Locate the cell with the specified text and output its (X, Y) center coordinate. 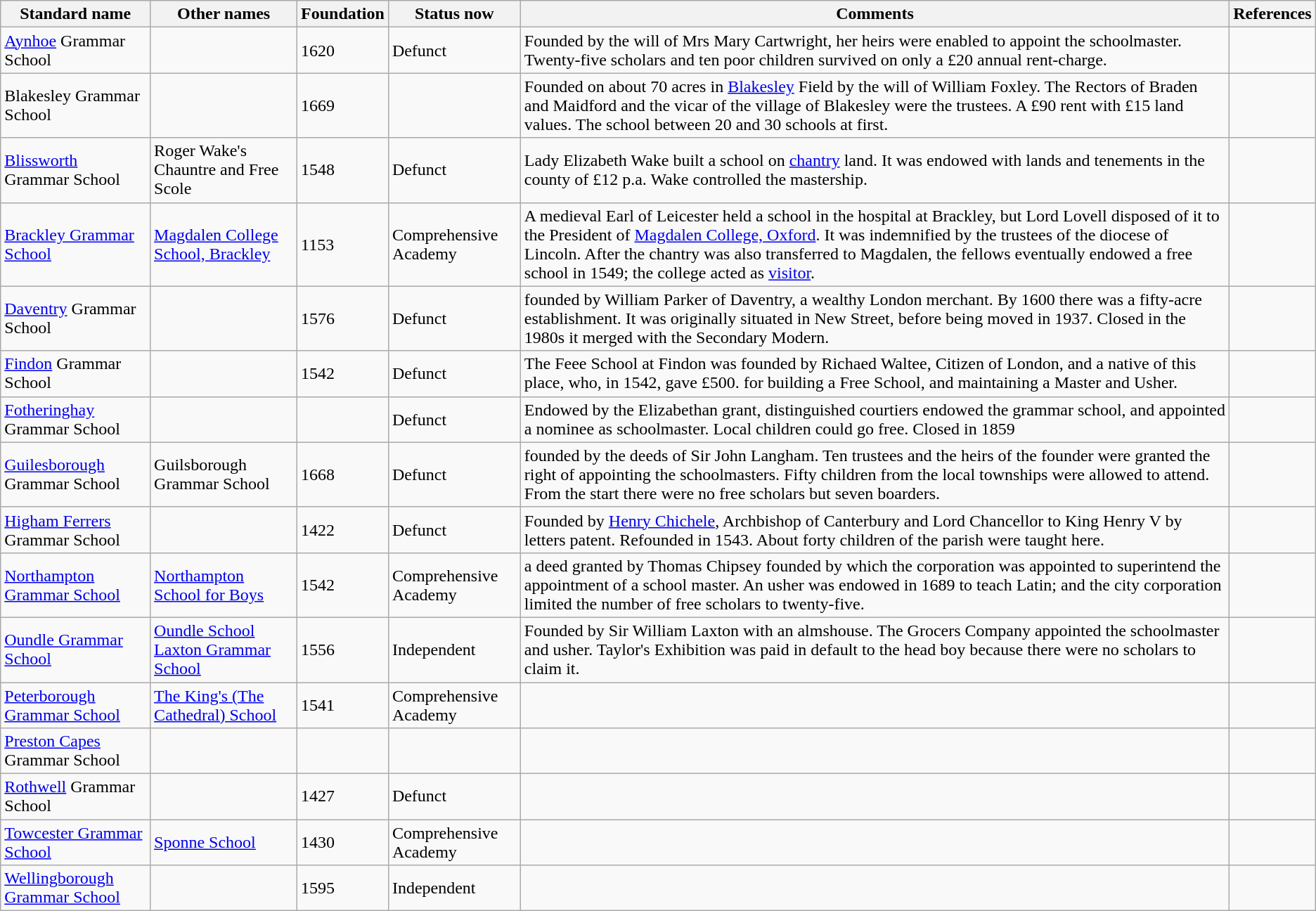
Guilesborough Grammar School (76, 474)
Northampton School for Boys (224, 585)
1153 (343, 245)
Standard name (76, 14)
Fotheringhay Grammar School (76, 419)
1430 (343, 842)
Comments (875, 14)
Foundation (343, 14)
Blissworth Grammar School (76, 170)
Preston Capes Grammar School (76, 751)
Oundle Grammar School (76, 650)
References (1272, 14)
1595 (343, 889)
1427 (343, 797)
Status now (454, 14)
1422 (343, 530)
Blakesley Grammar School (76, 105)
Higham Ferrers Grammar School (76, 530)
Findon Grammar School (76, 374)
1620 (343, 51)
Other names (224, 14)
Comprehensive Academy (454, 842)
Sponne School (224, 842)
Magdalen College School, Brackley (224, 245)
Roger Wake's Chauntre and Free Scole (224, 170)
Daventry Grammar School (76, 318)
1541 (343, 704)
1548 (343, 170)
The King's (The Cathedral) School (224, 704)
1669 (343, 105)
1556 (343, 650)
Guilsborough Grammar School (224, 474)
Aynhoe Grammar School (76, 51)
Lady Elizabeth Wake built a school on chantry land. It was endowed with lands and tenements in the county of £12 p.a. Wake controlled the mastership. (875, 170)
Wellingborough Grammar School (76, 889)
Brackley Grammar School (76, 245)
Peterborough Grammar School (76, 704)
Oundle SchoolLaxton Grammar School (224, 650)
Towcester Grammar School (76, 842)
Northampton Grammar School (76, 585)
Rothwell Grammar School (76, 797)
1576 (343, 318)
1668 (343, 474)
